Find where the given text appears and provide that cell's center as [X, Y] coordinate. 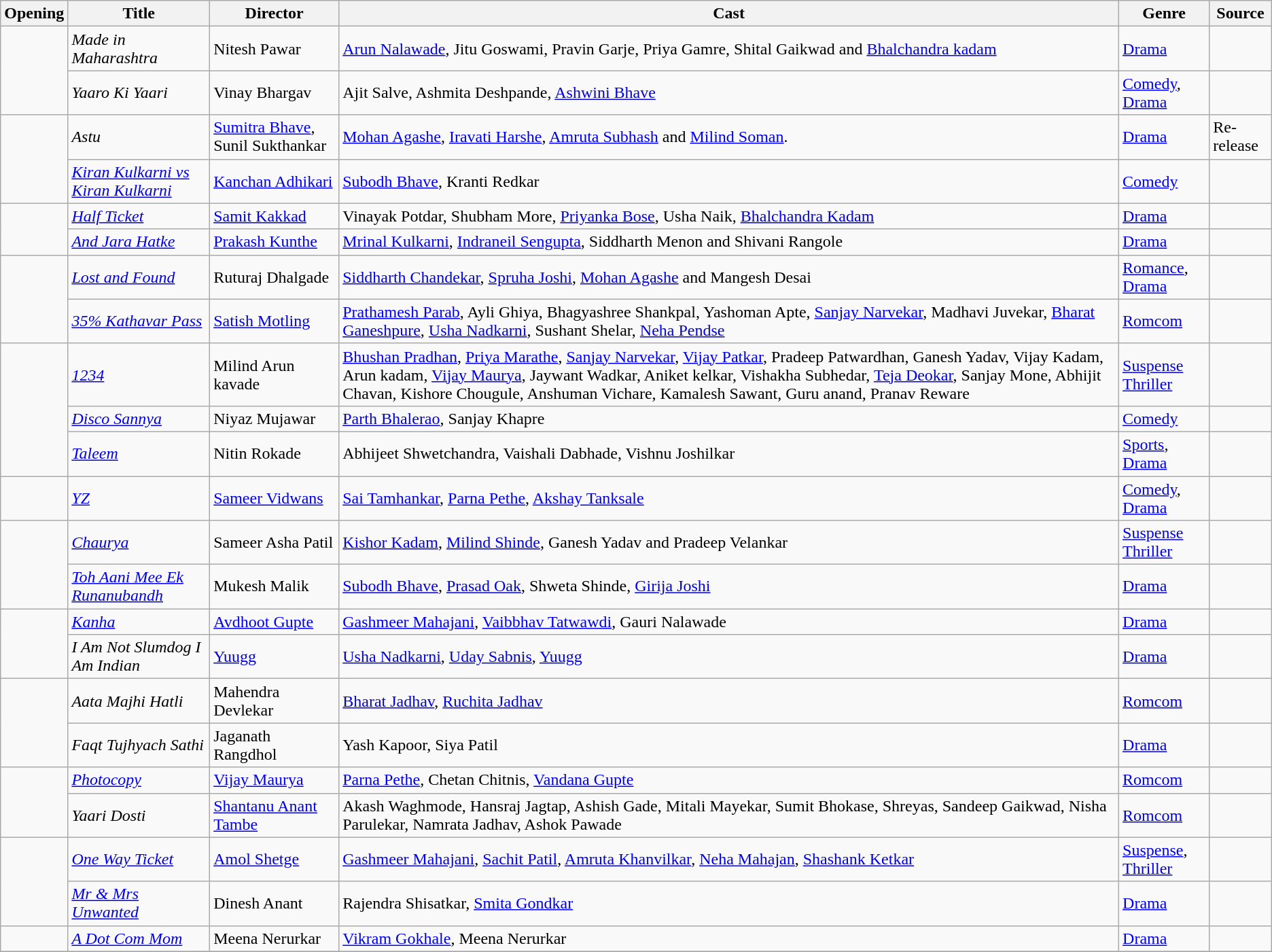
35% Kathavar Pass [139, 321]
Rajendra Shisatkar, Smita Gondkar [729, 904]
Samit Kakkad [275, 216]
Kishor Kadam, Milind Shinde, Ganesh Yadav and Pradeep Velankar [729, 542]
Vinayak Potdar, Shubham More, Priyanka Bose, Usha Naik, Bhalchandra Kadam [729, 216]
Bharat Jadhav, Ruchita Jadhav [729, 701]
Romance, Drama [1165, 277]
Subodh Bhave, Prasad Oak, Shweta Shinde, Girija Joshi [729, 587]
Mrinal Kulkarni, Indraneil Sengupta, Siddharth Menon and Shivani Rangole [729, 242]
I Am Not Slumdog I Am Indian [139, 656]
1234 [139, 374]
Director [275, 14]
Vinay Bhargav [275, 92]
Yash Kapoor, Siya Patil [729, 745]
Sumitra Bhave, Sunil Sukthankar [275, 137]
Mahendra Devlekar [275, 701]
Milind Arun kavade [275, 374]
Opening [34, 14]
Yuugg [275, 656]
Sai Tamhankar, Parna Pethe, Akshay Tanksale [729, 497]
Amol Shetge [275, 859]
Gashmeer Mahajani, Sachit Patil, Amruta Khanvilkar, Neha Mahajan, Shashank Ketkar [729, 859]
Kanha [139, 622]
Genre [1165, 14]
Nitesh Pawar [275, 49]
Kanchan Adhikari [275, 181]
Aata Majhi Hatli [139, 701]
Cast [729, 14]
Shantanu Anant Tambe [275, 815]
Kiran Kulkarni vs Kiran Kulkarni [139, 181]
Siddharth Chandekar, Spruha Joshi, Mohan Agashe and Mangesh Desai [729, 277]
Suspense, Thriller [1165, 859]
Parna Pethe, Chetan Chitnis, Vandana Gupte [729, 780]
Made in Maharashtra [139, 49]
YZ [139, 497]
Toh Aani Mee Ek Runanubandh [139, 587]
Ruturaj Dhalgade [275, 277]
Akash Waghmode, Hansraj Jagtap, Ashish Gade, Mitali Mayekar, Sumit Bhokase, Shreyas, Sandeep Gaikwad, Nisha Parulekar, Namrata Jadhav, Ashok Pawade [729, 815]
Usha Nadkarni, Uday Sabnis, Yuugg [729, 656]
And Jara Hatke [139, 242]
Yaari Dosti [139, 815]
A Dot Com Mom [139, 938]
Disco Sannya [139, 419]
Subodh Bhave, Kranti Redkar [729, 181]
Abhijeet Shwetchandra, Vaishali Dabhade, Vishnu Joshilkar [729, 454]
Chaurya [139, 542]
Title [139, 14]
One Way Ticket [139, 859]
Arun Nalawade, Jitu Goswami, Pravin Garje, Priya Gamre, Shital Gaikwad and Bhalchandra kadam [729, 49]
Ajit Salve, Ashmita Deshpande, Ashwini Bhave [729, 92]
Parth Bhalerao, Sanjay Khapre [729, 419]
Meena Nerurkar [275, 938]
Avdhoot Gupte [275, 622]
Nitin Rokade [275, 454]
Lost and Found [139, 277]
Re-release [1241, 137]
Gashmeer Mahajani, Vaibbhav Tatwawdi, Gauri Nalawade [729, 622]
Source [1241, 14]
Prakash Kunthe [275, 242]
Jaganath Rangdhol [275, 745]
Yaaro Ki Yaari [139, 92]
Mohan Agashe, Iravati Harshe, Amruta Subhash and Milind Soman. [729, 137]
Sports, Drama [1165, 454]
Vijay Maurya [275, 780]
Mr & Mrs Unwanted [139, 904]
Sameer Asha Patil [275, 542]
Dinesh Anant [275, 904]
Taleem [139, 454]
Mukesh Malik [275, 587]
Satish Motling [275, 321]
Faqt Tujhyach Sathi [139, 745]
Sameer Vidwans [275, 497]
Astu [139, 137]
Niyaz Mujawar [275, 419]
Half Ticket [139, 216]
Vikram Gokhale, Meena Nerurkar [729, 938]
Photocopy [139, 780]
